Output the (x, y) coordinate of the center of the cell containing the given text.  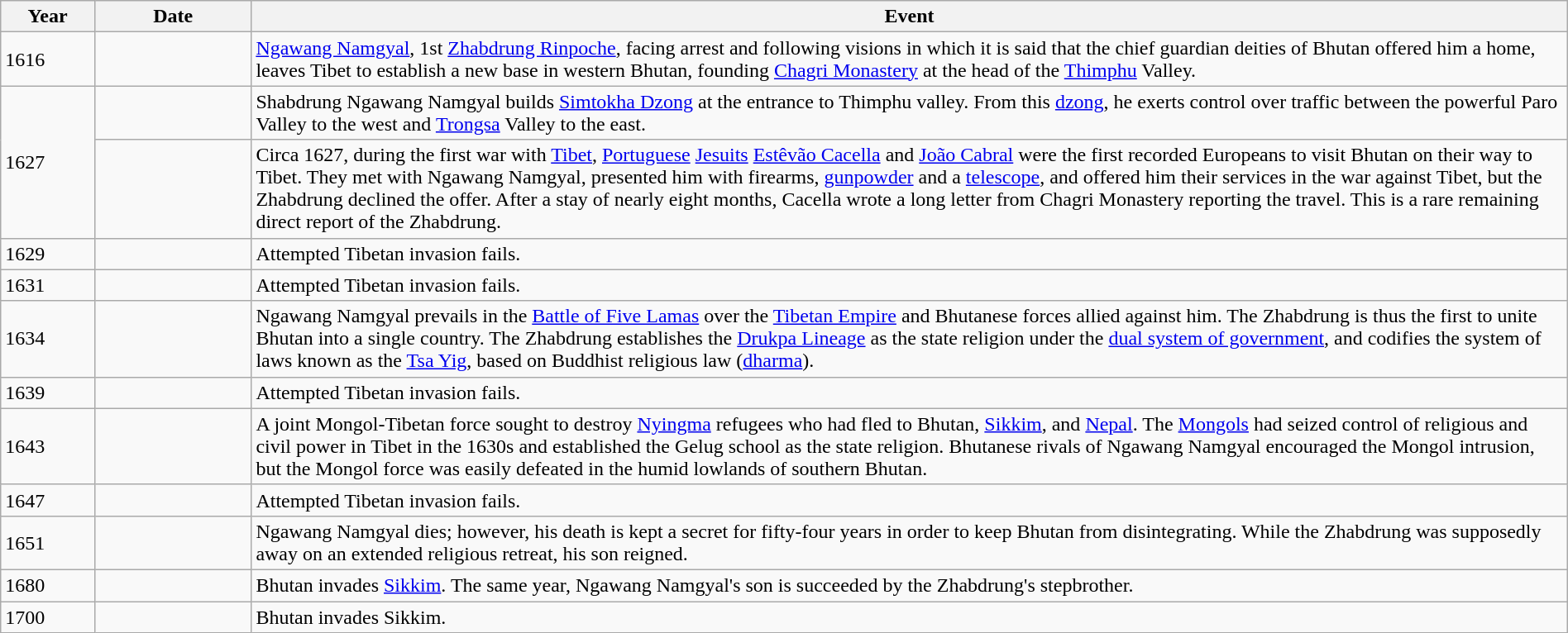
1629 (48, 254)
1639 (48, 393)
Bhutan invades Sikkim. (910, 617)
1616 (48, 59)
Year (48, 17)
1631 (48, 285)
1680 (48, 585)
Event (910, 17)
1647 (48, 500)
1651 (48, 542)
1627 (48, 162)
1643 (48, 446)
1700 (48, 617)
1634 (48, 339)
Date (172, 17)
Bhutan invades Sikkim. The same year, Ngawang Namgyal's son is succeeded by the Zhabdrung's stepbrother. (910, 585)
